Pinpoint the cell where the given text exists, returning its (X, Y) midpoint coordinate. 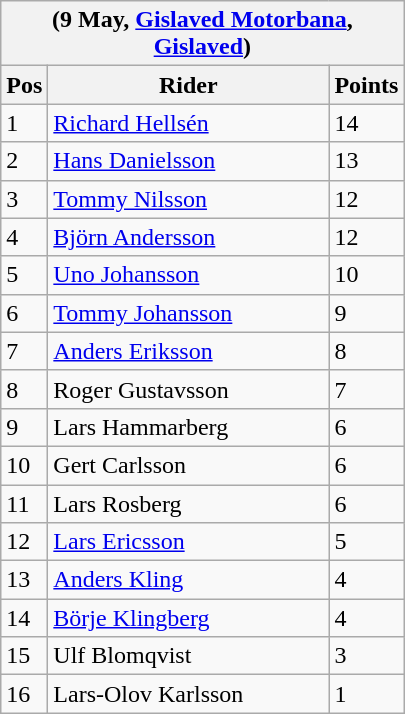
Roger Gustavsson (188, 389)
Gert Carlsson (188, 465)
(9 May, Gislaved Motorbana, Gislaved) (202, 34)
Lars Rosberg (188, 503)
Tommy Johansson (188, 313)
Lars-Olov Karlsson (188, 694)
Tommy Nilsson (188, 199)
Lars Ericsson (188, 542)
Anders Kling (188, 580)
Uno Johansson (188, 275)
Björn Andersson (188, 237)
Ulf Blomqvist (188, 656)
Lars Hammarberg (188, 427)
16 (24, 694)
11 (24, 503)
2 (24, 161)
15 (24, 656)
Hans Danielsson (188, 161)
Pos (24, 85)
Richard Hellsén (188, 123)
Börje Klingberg (188, 618)
Rider (188, 85)
Points (366, 85)
Anders Eriksson (188, 351)
